From the cell containing the given text, extract its center point as [X, Y] coordinate. 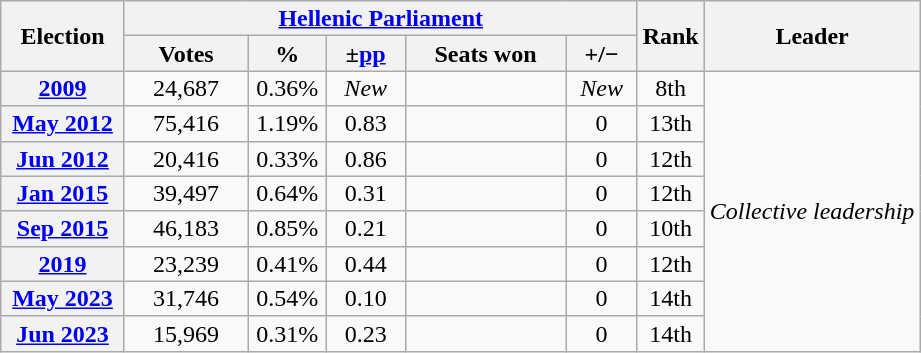
May 2012 [63, 124]
0.83 [366, 124]
13th [670, 124]
46,183 [186, 228]
+/− [602, 54]
Seats won [486, 54]
0.41% [288, 264]
0.10 [366, 298]
2009 [63, 88]
Sep 2015 [63, 228]
0.64% [288, 194]
Hellenic Parliament [380, 18]
23,239 [186, 264]
% [288, 54]
0.21 [366, 228]
May 2023 [63, 298]
0.85% [288, 228]
Collective leadership [812, 211]
20,416 [186, 158]
31,746 [186, 298]
±pp [366, 54]
0.44 [366, 264]
Rank [670, 36]
39,497 [186, 194]
0.33% [288, 158]
10th [670, 228]
0.31% [288, 334]
0.23 [366, 334]
2019 [63, 264]
Jun 2023 [63, 334]
Jun 2012 [63, 158]
1.19% [288, 124]
0.31 [366, 194]
0.36% [288, 88]
Jan 2015 [63, 194]
Leader [812, 36]
15,969 [186, 334]
24,687 [186, 88]
8th [670, 88]
0.54% [288, 298]
Votes [186, 54]
Election [63, 36]
0.86 [366, 158]
75,416 [186, 124]
